Pinpoint the cell where the given text exists, returning its (X, Y) midpoint coordinate. 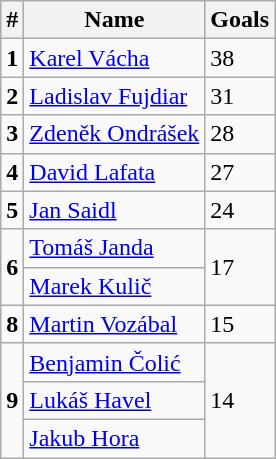
17 (240, 267)
David Lafata (114, 172)
2 (12, 96)
8 (12, 324)
Karel Vácha (114, 58)
24 (240, 210)
31 (240, 96)
5 (12, 210)
Martin Vozábal (114, 324)
Tomáš Janda (114, 248)
Zdeněk Ondrášek (114, 134)
Lukáš Havel (114, 400)
38 (240, 58)
Benjamin Čolić (114, 362)
Ladislav Fujdiar (114, 96)
27 (240, 172)
14 (240, 400)
# (12, 20)
4 (12, 172)
Jan Saidl (114, 210)
9 (12, 400)
1 (12, 58)
15 (240, 324)
Jakub Hora (114, 438)
Goals (240, 20)
Marek Kulič (114, 286)
Name (114, 20)
3 (12, 134)
6 (12, 267)
28 (240, 134)
